Pinpoint the cell where the given text exists, returning its (x, y) midpoint coordinate. 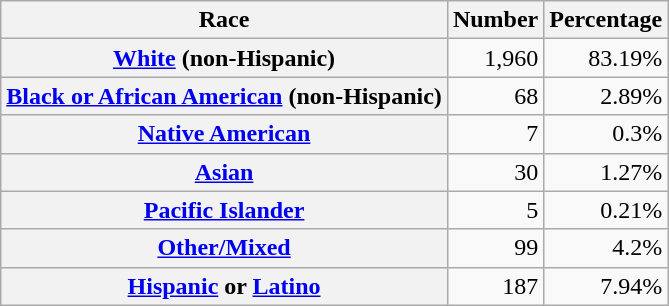
4.2% (606, 248)
Percentage (606, 20)
Black or African American (non-Hispanic) (224, 96)
187 (495, 286)
68 (495, 96)
Asian (224, 172)
Other/Mixed (224, 248)
Pacific Islander (224, 210)
Native American (224, 134)
30 (495, 172)
1,960 (495, 58)
83.19% (606, 58)
2.89% (606, 96)
5 (495, 210)
White (non-Hispanic) (224, 58)
Hispanic or Latino (224, 286)
Number (495, 20)
1.27% (606, 172)
99 (495, 248)
7 (495, 134)
Race (224, 20)
7.94% (606, 286)
0.21% (606, 210)
0.3% (606, 134)
